Output the (x, y) coordinate of the center of the cell containing the given text.  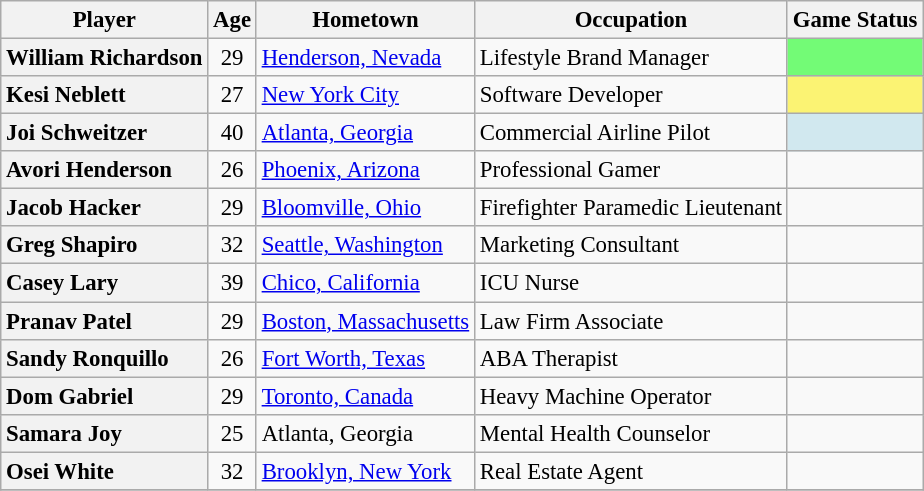
Toronto, Canada (365, 396)
Real Estate Agent (630, 471)
Casey Lary (104, 283)
Samara Joy (104, 433)
Sandy Ronquillo (104, 358)
Fort Worth, Texas (365, 358)
39 (232, 283)
Henderson, Nevada (365, 58)
Hometown (365, 20)
25 (232, 433)
Software Developer (630, 95)
Bloomville, Ohio (365, 208)
Jacob Hacker (104, 208)
Heavy Machine Operator (630, 396)
Joi Schweitzer (104, 133)
Pranav Patel (104, 321)
Commercial Airline Pilot (630, 133)
Lifestyle Brand Manager (630, 58)
Osei White (104, 471)
Greg Shapiro (104, 245)
Phoenix, Arizona (365, 170)
Avori Henderson (104, 170)
Law Firm Associate (630, 321)
Boston, Massachusetts (365, 321)
Professional Gamer (630, 170)
Marketing Consultant (630, 245)
Seattle, Washington (365, 245)
Dom Gabriel (104, 396)
ICU Nurse (630, 283)
Game Status (854, 20)
Chico, California (365, 283)
ABA Therapist (630, 358)
Age (232, 20)
William Richardson (104, 58)
New York City (365, 95)
Player (104, 20)
27 (232, 95)
Firefighter Paramedic Lieutenant (630, 208)
Kesi Neblett (104, 95)
Brooklyn, New York (365, 471)
Occupation (630, 20)
40 (232, 133)
Mental Health Counselor (630, 433)
